Determine the [X, Y] coordinate at the center of the cell enclosing the given text.  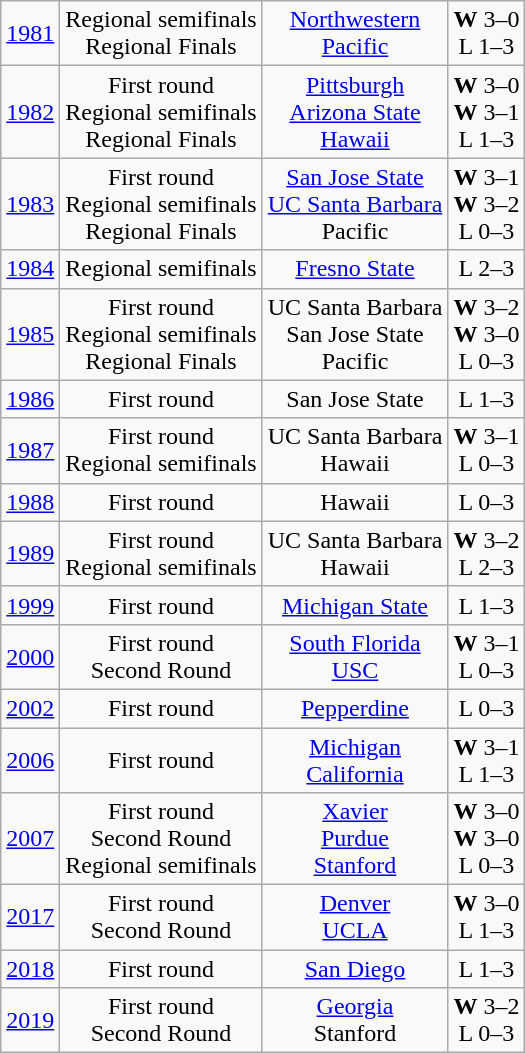
Regional semifinals [161, 269]
XavierPurdueStanford [355, 839]
2017 [30, 918]
MichiganCalifornia [355, 760]
Regional semifinalsRegional Finals [161, 34]
W 3–1L 1–3 [486, 760]
W 3–0W 3–0L 0–3 [486, 839]
2019 [30, 1020]
W 3–2L 2–3 [486, 554]
2018 [30, 969]
1982 [30, 112]
1983 [30, 204]
NorthwesternPacific [355, 34]
W 3–0W 3–1L 1–3 [486, 112]
GeorgiaStanford [355, 1020]
PittsburghArizona StateHawaii [355, 112]
Fresno State [355, 269]
2007 [30, 839]
2006 [30, 760]
San Jose State [355, 399]
1999 [30, 605]
DenverUCLA [355, 918]
UC Santa BarbaraSan Jose StatePacific [355, 334]
2002 [30, 708]
1987 [30, 450]
1988 [30, 502]
San Jose StateUC Santa BarbaraPacific [355, 204]
W 3–2L 0–3 [486, 1020]
Hawaii [355, 502]
W 3–2W 3–0L 0–3 [486, 334]
First roundSecond RoundRegional semifinals [161, 839]
San Diego [355, 969]
1986 [30, 399]
L 2–3 [486, 269]
Michigan State [355, 605]
South FloridaUSC [355, 656]
1984 [30, 269]
2000 [30, 656]
1989 [30, 554]
Pepperdine [355, 708]
1981 [30, 34]
W 3–1W 3–2L 0–3 [486, 204]
1985 [30, 334]
